Find where the given text appears and provide that cell's center as [X, Y] coordinate. 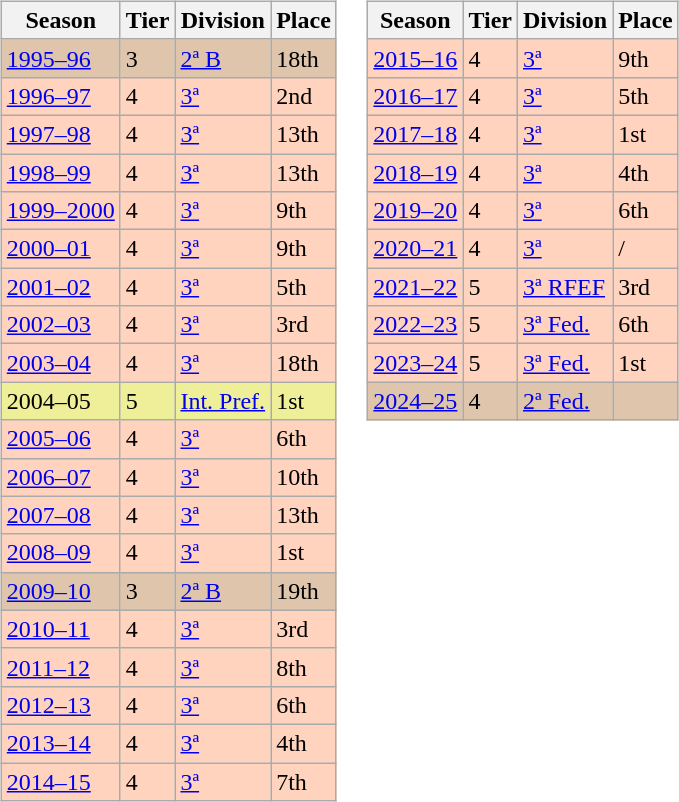
7th [304, 781]
2006–07 [60, 477]
2021–22 [416, 287]
2016–17 [416, 96]
2003–04 [60, 363]
2004–05 [60, 401]
2010–11 [60, 629]
2nd [304, 96]
2007–08 [60, 515]
1999–2000 [60, 211]
2014–15 [60, 781]
2023–24 [416, 363]
8th [304, 667]
2005–06 [60, 439]
1997–98 [60, 134]
2017–18 [416, 134]
Int. Pref. [223, 401]
1996–97 [60, 96]
2024–25 [416, 401]
2008–09 [60, 553]
2012–13 [60, 705]
1995–96 [60, 58]
2015–16 [416, 58]
2002–03 [60, 325]
2009–10 [60, 591]
2020–21 [416, 249]
2011–12 [60, 667]
2022–23 [416, 325]
10th [304, 477]
2013–14 [60, 743]
19th [304, 591]
/ [646, 249]
2018–19 [416, 173]
3ª RFEF [566, 287]
1998–99 [60, 173]
2019–20 [416, 211]
2ª Fed. [566, 401]
2000–01 [60, 249]
2001–02 [60, 287]
